From the cell containing the given text, extract its center point as [X, Y] coordinate. 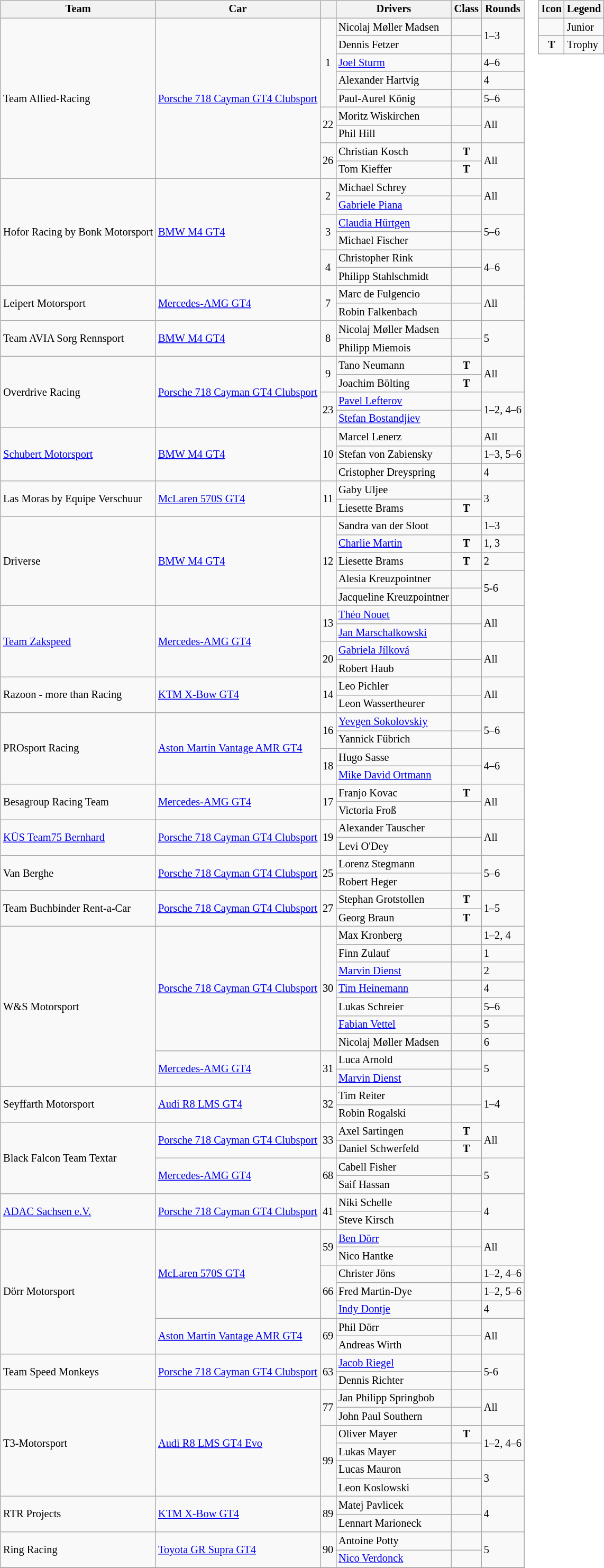
Christian Kosch [393, 152]
Alexander Hartvig [393, 80]
Lukas Mayer [393, 1452]
Phil Hill [393, 134]
1–5 [502, 908]
63 [328, 1372]
Car [238, 10]
32 [328, 1105]
66 [328, 1291]
Dennis Fetzer [393, 45]
Philipp Miemois [393, 348]
Jan Philipp Springbob [393, 1399]
26 [328, 161]
Trophy [584, 45]
Team Speed Monkeys [78, 1372]
Lucas Mauron [393, 1470]
Leon Wassertheurer [393, 704]
Levi O'Dey [393, 846]
13 [328, 623]
Michael Schrey [393, 187]
John Paul Southern [393, 1416]
Indy Dontje [393, 1310]
23 [328, 410]
Overdrive Racing [78, 393]
Lennart Marioneck [393, 1523]
1–4 [502, 1105]
30 [328, 989]
Victoria Froß [393, 811]
Las Moras by Equipe Verschuur [78, 499]
Cabell Fisher [393, 1167]
17 [328, 802]
Franjo Kovac [393, 793]
Razoon - more than Racing [78, 695]
PROsport Racing [78, 748]
Audi R8 LMS GT4 [238, 1105]
Robert Haub [393, 668]
Dörr Motorsport [78, 1292]
Hugo Sasse [393, 757]
Lukas Schreier [393, 1007]
Dennis Richter [393, 1381]
Georg Braun [393, 918]
Pavel Lefterov [393, 401]
22 [328, 125]
Seyffarth Motorsport [78, 1105]
Fred Martin-Dye [393, 1292]
Team AVIA Sorg Rennsport [78, 339]
Christopher Rink [393, 259]
Joachim Bölting [393, 383]
Stefan von Zabiensky [393, 455]
Jan Marschalkowski [393, 633]
Phil Dörr [393, 1327]
Robin Rogalski [393, 1113]
Andreas Wirth [393, 1345]
Gabriela Jílková [393, 650]
Toyota GR Supra GT4 [238, 1549]
8 [328, 339]
Besagroup Racing Team [78, 802]
Christer Jöns [393, 1274]
Tano Neumann [393, 366]
Tom Kieffer [393, 170]
ADAC Sachsen e.V. [78, 1212]
1–2, 4 [502, 936]
16 [328, 730]
Jacob Riegel [393, 1363]
Daniel Schwerfeld [393, 1149]
Axel Sartingen [393, 1131]
14 [328, 695]
Charlie Martin [393, 543]
Team Allied-Racing [78, 98]
Yannick Fübrich [393, 740]
25 [328, 873]
Alesia Kreuzpointner [393, 579]
59 [328, 1247]
Nico Hantke [393, 1256]
Antoine Potty [393, 1541]
Steve Kirsch [393, 1220]
Jacqueline Kreuzpointner [393, 597]
Saif Hassan [393, 1185]
Legend [584, 10]
Leo Pichler [393, 686]
Oliver Mayer [393, 1434]
Team Zakspeed [78, 641]
Schubert Motorsport [78, 454]
Van Berghe [78, 873]
Théo Nouet [393, 615]
Michael Fischer [393, 241]
89 [328, 1515]
1–3, 5–6 [502, 455]
Max Kronberg [393, 936]
1, 3 [502, 543]
Class [466, 10]
19 [328, 837]
Stefan Bostandjiev [393, 419]
Icon [552, 10]
Tim Reiter [393, 1096]
18 [328, 766]
Marcel Lenerz [393, 437]
10 [328, 454]
Audi R8 LMS GT4 Evo [238, 1443]
Cristopher Dreyspring [393, 473]
Gabriele Piana [393, 205]
Paul-Aurel König [393, 98]
Marc de Fulgencio [393, 294]
Finn Zulauf [393, 953]
41 [328, 1212]
Stephan Grotstollen [393, 900]
Joel Sturm [393, 63]
33 [328, 1140]
Lorenz Stegmann [393, 864]
27 [328, 908]
1–2, 5–6 [502, 1292]
Mike David Ortmann [393, 775]
Luca Arnold [393, 1060]
RTR Projects [78, 1515]
Rounds [502, 10]
Nico Verdonck [393, 1559]
Claudia Hürtgen [393, 223]
W&S Motorsport [78, 1007]
99 [328, 1461]
Team Buchbinder Rent-a-Car [78, 908]
77 [328, 1408]
7 [328, 303]
Driverse [78, 561]
6 [502, 1043]
KÜS Team75 Bernhard [78, 837]
Robin Falkenbach [393, 312]
Ben Dörr [393, 1238]
Niki Schelle [393, 1203]
Gaby Uljee [393, 490]
Leon Koslowski [393, 1488]
Fabian Vettel [393, 1025]
Matej Pavlicek [393, 1506]
31 [328, 1069]
Alexander Tauscher [393, 829]
Tim Heinemann [393, 989]
Yevgen Sokolovskiy [393, 722]
Robert Heger [393, 882]
Moritz Wiskirchen [393, 116]
68 [328, 1176]
Junior [584, 27]
Sandra van der Sloot [393, 526]
11 [328, 499]
Philipp Stahlschmidt [393, 276]
Ring Racing [78, 1549]
9 [328, 375]
Hofor Racing by Bonk Motorsport [78, 232]
Leipert Motorsport [78, 303]
20 [328, 659]
Drivers [393, 10]
12 [328, 561]
90 [328, 1549]
T3-Motorsport [78, 1443]
Black Falcon Team Textar [78, 1158]
69 [328, 1336]
Team [78, 10]
